Return (x, y) of the center of cell containing provided text 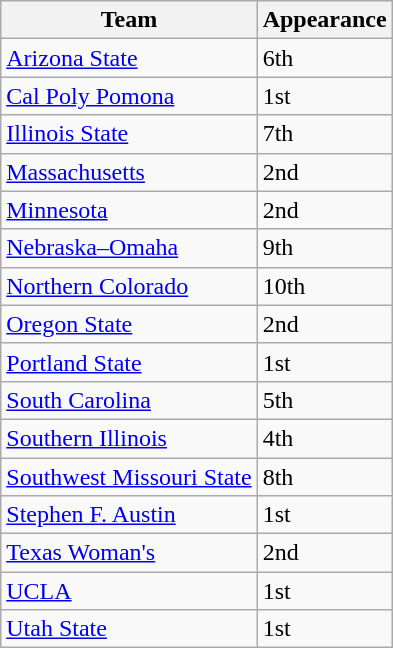
Minnesota (129, 210)
Portland State (129, 362)
Cal Poly Pomona (129, 96)
Stephen F. Austin (129, 515)
Massachusetts (129, 172)
9th (324, 248)
Nebraska–Omaha (129, 248)
4th (324, 438)
Utah State (129, 629)
Northern Colorado (129, 286)
Illinois State (129, 134)
10th (324, 286)
7th (324, 134)
5th (324, 400)
6th (324, 58)
UCLA (129, 591)
Team (129, 20)
Southwest Missouri State (129, 477)
Southern Illinois (129, 438)
Oregon State (129, 324)
8th (324, 477)
Texas Woman's (129, 553)
South Carolina (129, 400)
Appearance (324, 20)
Arizona State (129, 58)
